Search for the cell housing the specified text and yield its [x, y] center coordinate. 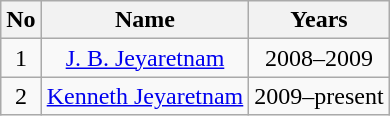
1 [21, 58]
Years [319, 20]
Name [145, 20]
Kenneth Jeyaretnam [145, 96]
2009–present [319, 96]
2008–2009 [319, 58]
2 [21, 96]
No [21, 20]
J. B. Jeyaretnam [145, 58]
